Return [X, Y] of the center of cell containing provided text 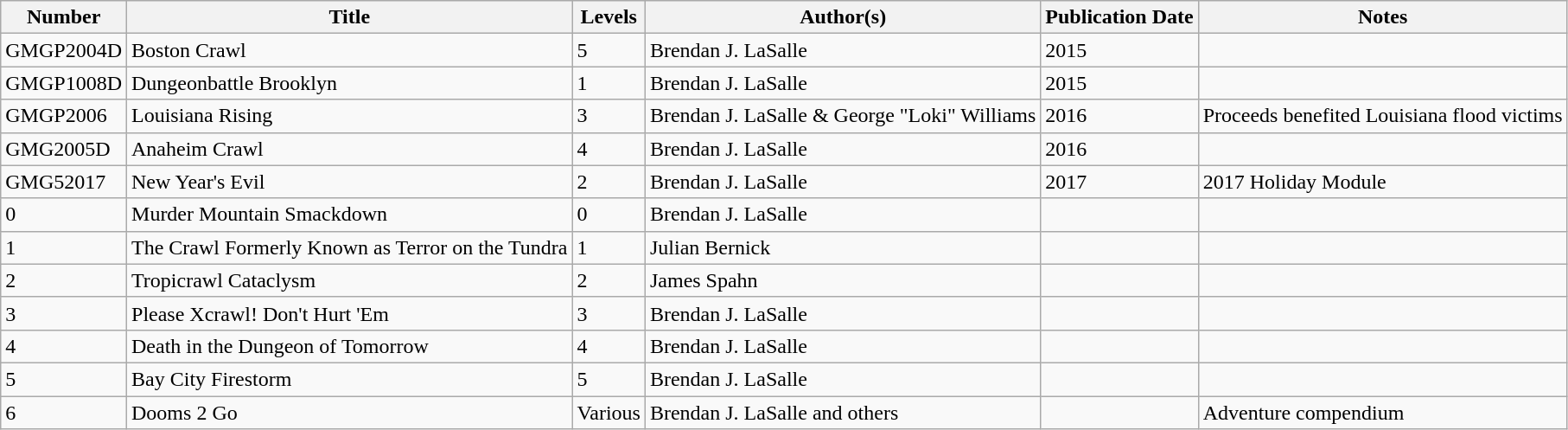
Please Xcrawl! Don't Hurt 'Em [350, 313]
Levels [609, 17]
2017 Holiday Module [1383, 182]
Number [64, 17]
Adventure compendium [1383, 413]
Dooms 2 Go [350, 413]
Notes [1383, 17]
Louisiana Rising [350, 116]
Bay City Firestorm [350, 379]
James Spahn [842, 280]
Boston Crawl [350, 50]
Proceeds benefited Louisiana flood victims [1383, 116]
Title [350, 17]
Tropicrawl Cataclysm [350, 280]
Author(s) [842, 17]
GMGP2006 [64, 116]
Publication Date [1119, 17]
GMG2005D [64, 149]
2017 [1119, 182]
Murder Mountain Smackdown [350, 215]
6 [64, 413]
GMGP1008D [64, 83]
GMG52017 [64, 182]
GMGP2004D [64, 50]
Various [609, 413]
The Crawl Formerly Known as Terror on the Tundra [350, 247]
Anaheim Crawl [350, 149]
Brendan J. LaSalle & George "Loki" Williams [842, 116]
New Year's Evil [350, 182]
Julian Bernick [842, 247]
Brendan J. LaSalle and others [842, 413]
Dungeonbattle Brooklyn [350, 83]
Death in the Dungeon of Tomorrow [350, 346]
